Output the (x, y) coordinate of the center of the cell containing the given text.  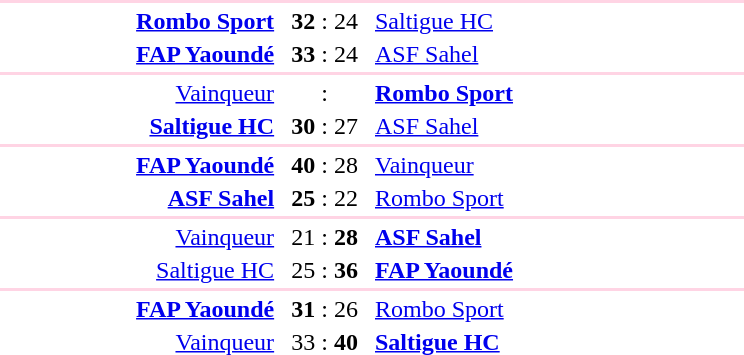
25 : 22 (325, 198)
40 : 28 (325, 165)
33 : 24 (325, 54)
30 : 27 (325, 126)
25 : 36 (325, 270)
31 : 26 (325, 309)
32 : 24 (325, 21)
21 : 28 (325, 237)
: (325, 93)
